Find where the given text appears and provide that cell's center as [X, Y] coordinate. 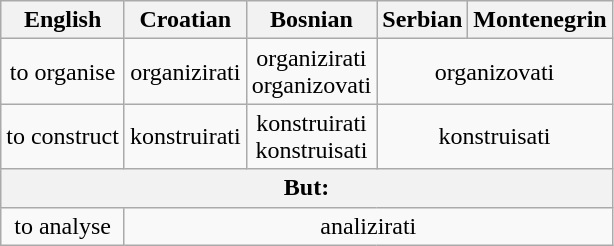
to organise [63, 72]
konstruirati [185, 136]
organizirati [185, 72]
Croatian [185, 20]
to analyse [63, 226]
konstruisati [494, 136]
analizirati [368, 226]
English [63, 20]
Montenegrin [540, 20]
organiziratiorganizovati [312, 72]
Serbian [422, 20]
But: [306, 188]
to construct [63, 136]
organizovati [494, 72]
konstruiratikonstruisati [312, 136]
Bosnian [312, 20]
